From the cell containing the given text, extract its center point as [x, y] coordinate. 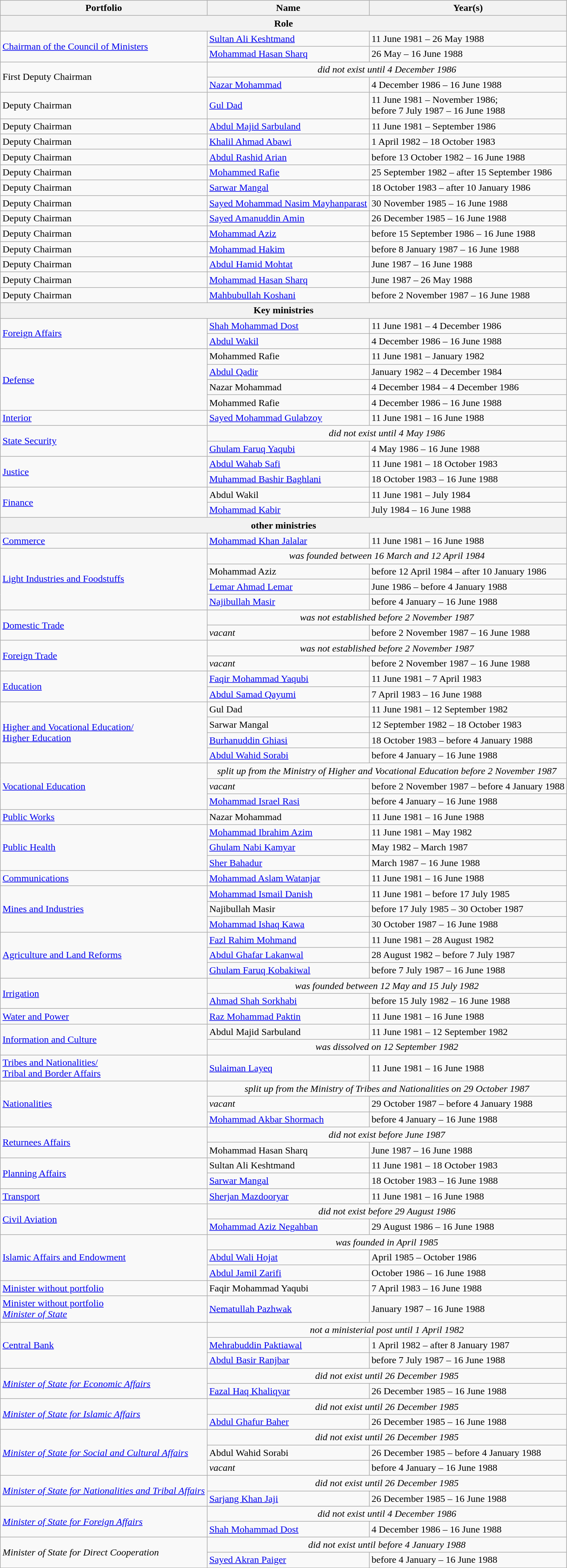
Sayed Amanuddin Amin [288, 219]
State Security [104, 441]
Mohammad Aziz Negahban [288, 1227]
Public Works [104, 817]
Abdul Qadir [288, 372]
March 1987 – 16 June 1988 [468, 863]
was dissolved on 12 September 1982 [387, 1047]
Civil Aviation [104, 1219]
before 12 April 1984 – after 10 January 1986 [468, 571]
Mahbubullah Koshani [288, 295]
11 June 1981 – 7 April 1983 [468, 679]
Returnees Affairs [104, 1142]
Islamic Affairs and Endowment [104, 1258]
26 December 1985 – before 4 January 1988 [468, 1453]
Communications [104, 878]
Mohammad Israel Rasi [288, 802]
Abdul Ghafar Lakanwal [288, 955]
29 October 1987 – before 4 January 1988 [468, 1104]
Nematullah Pazhwak [288, 1309]
Role [284, 23]
before 13 October 1982 – 16 June 1988 [468, 157]
was founded between 16 March and 12 April 1984 [387, 556]
11 June 1981 – before 17 July 1985 [468, 893]
Defense [104, 379]
Central Bank [104, 1345]
June 1986 – before 4 January 1988 [468, 587]
Sulaiman Layeq [288, 1068]
October 1986 – 16 June 1988 [468, 1273]
did not exist before 29 August 1986 [387, 1212]
Mohammad Akbar Shormach [288, 1119]
First Deputy Chairman [104, 77]
Foreign Affairs [104, 333]
Ahmad Shah Sorkhabi [288, 1001]
Public Health [104, 848]
Higher and Vocational Education/Higher Education [104, 733]
Ghulam Nabi Kamyar [288, 848]
split up from the Ministry of Higher and Vocational Education before 2 November 1987 [387, 771]
Tribes and Nationalities/Tribal and Border Affairs [104, 1068]
18 October 1983 – after 10 January 1986 [468, 187]
Justice [104, 472]
Abdul Jamil Zarifi [288, 1273]
Abdul Ghafur Baher [288, 1422]
Muhammad Bashir Baghlani [288, 479]
Lemar Ahmad Lemar [288, 587]
Agriculture and Land Reforms [104, 955]
Sher Bahadur [288, 863]
Portfolio [104, 8]
12 September 1982 – 18 October 1983 [468, 725]
Sayed Mohammad Gulabzoy [288, 418]
4 May 1986 – 16 June 1988 [468, 449]
Abdul Rashid Arian [288, 157]
Minister without portfolio [104, 1288]
11 June 1981 – 28 August 1982 [468, 940]
Water and Power [104, 1016]
Sherjan Mazdooryar [288, 1196]
11 June 1981 – January 1982 [468, 356]
before 8 January 1987 – 16 June 1988 [468, 249]
Minister of State for Economic Affairs [104, 1383]
Year(s) [468, 8]
Minister of State for Foreign Affairs [104, 1522]
11 June 1981 – November 1986; before 7 July 1987 – 16 June 1988 [468, 106]
May 1982 – March 1987 [468, 848]
Abdul Wali Hojat [288, 1258]
Mohammad Khan Jalalar [288, 541]
Raz Mohammad Paktin [288, 1016]
January 1982 – 4 December 1984 [468, 372]
30 November 1985 – 16 June 1988 [468, 203]
Education [104, 686]
did not exist until 4 May 1986 [387, 433]
Name [288, 8]
Vocational Education [104, 786]
11 June 1981 – September 1986 [468, 126]
April 1985 – October 1986 [468, 1258]
29 August 1986 – 16 June 1988 [468, 1227]
before 2 November 1987 – before 4 January 1988 [468, 786]
Irrigation [104, 993]
18 October 1983 – before 4 January 1988 [468, 740]
Mines and Industries [104, 909]
did not exist until before 4 January 1988 [387, 1545]
before 15 July 1982 – 16 June 1988 [468, 1001]
4 December 1984 – 4 December 1986 [468, 387]
Mehrabuddin Paktiawal [288, 1345]
Abdul Hamid Mohtat [288, 264]
11 June 1981 – May 1982 [468, 832]
before 15 September 1986 – 16 June 1988 [468, 234]
was founded between 12 May and 15 July 1982 [387, 986]
Finance [104, 502]
did not exist before June 1987 [387, 1135]
11 June 1981 – July 1984 [468, 495]
Mohammad Hakim [288, 249]
Minister without portfolioMinister of State [104, 1309]
Mohammad Ismail Danish [288, 893]
Commerce [104, 541]
Chairman of the Council of Ministers [104, 46]
Information and Culture [104, 1039]
other ministries [284, 525]
Ghulam Faruq Kobakiwal [288, 970]
Abdul Wahab Safi [288, 464]
Sayed Mohammad Nasim Mayhanparast [288, 203]
Minister of State for Direct Cooperation [104, 1552]
Planning Affairs [104, 1173]
28 August 1982 – before 7 July 1987 [468, 955]
Light Industries and Foodstuffs [104, 579]
Transport [104, 1196]
Foreign Trade [104, 656]
Sarjang Khan Jaji [288, 1499]
Abdul Samad Qayumi [288, 694]
Interior [104, 418]
Minister of State for Nationalities and Tribal Affairs [104, 1491]
Ghulam Faruq Yaqubi [288, 449]
30 October 1987 – 16 June 1988 [468, 924]
11 June 1981 – 26 May 1988 [468, 39]
Khalil Ahmad Abawi [288, 142]
Minister of State for Islamic Affairs [104, 1414]
split up from the Ministry of Tribes and Nationalities on 29 October 1987 [387, 1089]
was founded in April 1985 [387, 1242]
Fazl Rahim Mohmand [288, 940]
not a ministerial post until 1 April 1982 [387, 1330]
Minister of State for Social and Cultural Affairs [104, 1452]
Mohammad Kabir [288, 510]
July 1984 – 16 June 1988 [468, 510]
Nationalities [104, 1104]
11 June 1981 – 4 December 1986 [468, 326]
1 April 1982 – 18 October 1983 [468, 142]
before 17 July 1985 – 30 October 1987 [468, 909]
Key ministries [284, 310]
Fazal Haq Khaliqyar [288, 1391]
1 April 1982 – after 8 January 1987 [468, 1345]
25 September 1982 – after 15 September 1986 [468, 172]
Sayed Akran Paiger [288, 1560]
26 May – 16 June 1988 [468, 54]
January 1987 – 16 June 1988 [468, 1309]
Abdul Basir Ranjbar [288, 1360]
Mohammad Aslam Watanjar [288, 878]
Burhanuddin Ghiasi [288, 740]
Mohammad Ibrahim Azim [288, 832]
June 1987 – 26 May 1988 [468, 280]
Mohammad Ishaq Kawa [288, 924]
Domestic Trade [104, 625]
